Pinpoint the cell where the given text exists, returning its (X, Y) midpoint coordinate. 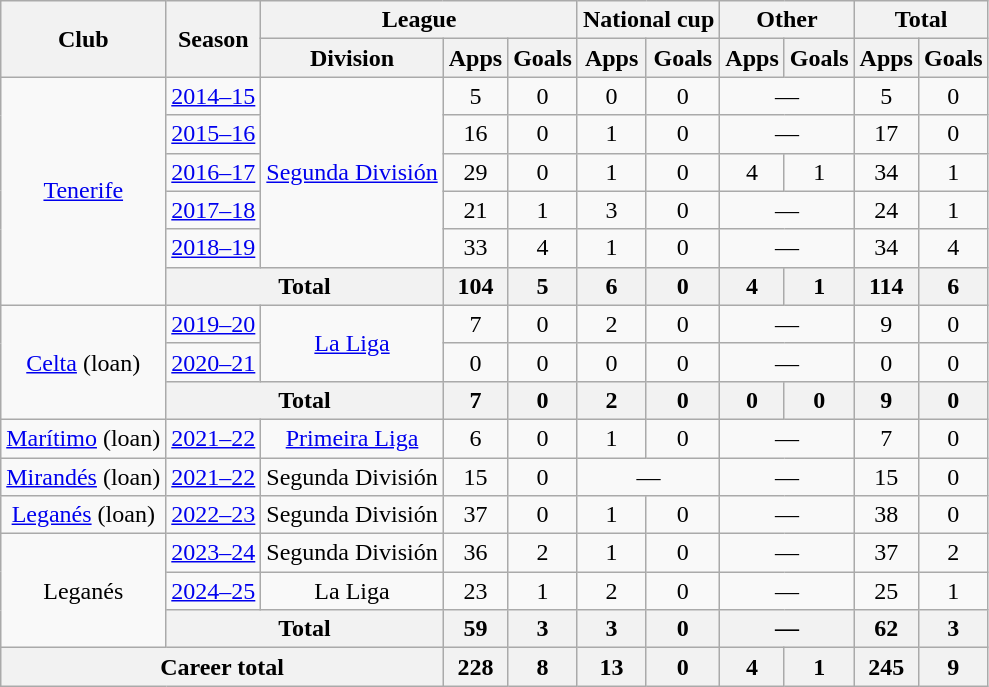
21 (475, 210)
36 (475, 553)
2022–23 (214, 515)
Career total (222, 667)
59 (475, 629)
2014–15 (214, 96)
Division (352, 58)
Mirandés (loan) (84, 477)
2024–25 (214, 591)
2018–19 (214, 248)
114 (886, 286)
2020–21 (214, 362)
25 (886, 591)
16 (475, 134)
League (420, 20)
24 (886, 210)
33 (475, 248)
62 (886, 629)
104 (475, 286)
17 (886, 134)
National cup (648, 20)
2023–24 (214, 553)
2016–17 (214, 172)
23 (475, 591)
38 (886, 515)
Marítimo (loan) (84, 438)
228 (475, 667)
Celta (loan) (84, 362)
Tenerife (84, 191)
2015–16 (214, 134)
Leganés (84, 591)
Leganés (loan) (84, 515)
29 (475, 172)
Primeira Liga (352, 438)
2019–20 (214, 324)
Club (84, 39)
Season (214, 39)
13 (611, 667)
8 (543, 667)
2017–18 (214, 210)
245 (886, 667)
Other (787, 20)
